Extract the (x, y) coordinate from the center of the cell holding the provided text.  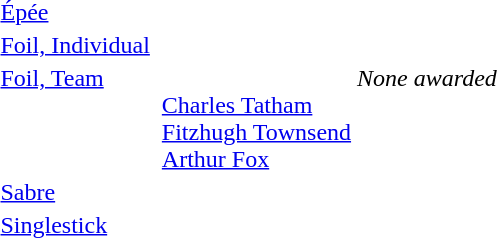
Charles TathamFitzhugh TownsendArthur Fox (256, 118)
